Provide the (x, y) coordinate of the cell's center where the given text is located.  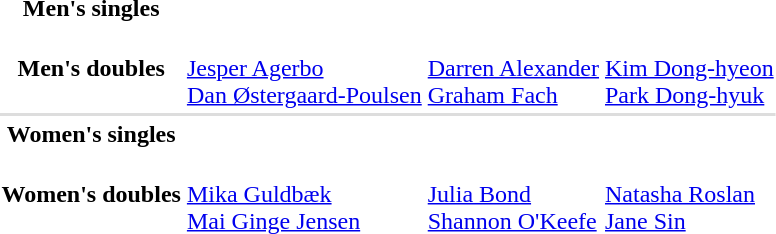
Kim Dong-hyeonPark Dong-hyuk (689, 68)
Darren AlexanderGraham Fach (513, 68)
Jesper AgerboDan Østergaard-Poulsen (304, 68)
Women's singles (91, 134)
Men's doubles (91, 68)
